Find where the given text appears and provide that cell's center as [X, Y] coordinate. 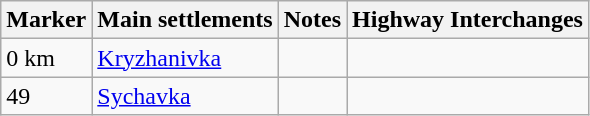
Sychavka [185, 96]
49 [46, 96]
Kryzhanivka [185, 58]
Marker [46, 20]
Main settlements [185, 20]
Highway Interchanges [468, 20]
Notes [312, 20]
0 km [46, 58]
